Output the (X, Y) coordinate of the center of the cell containing the given text.  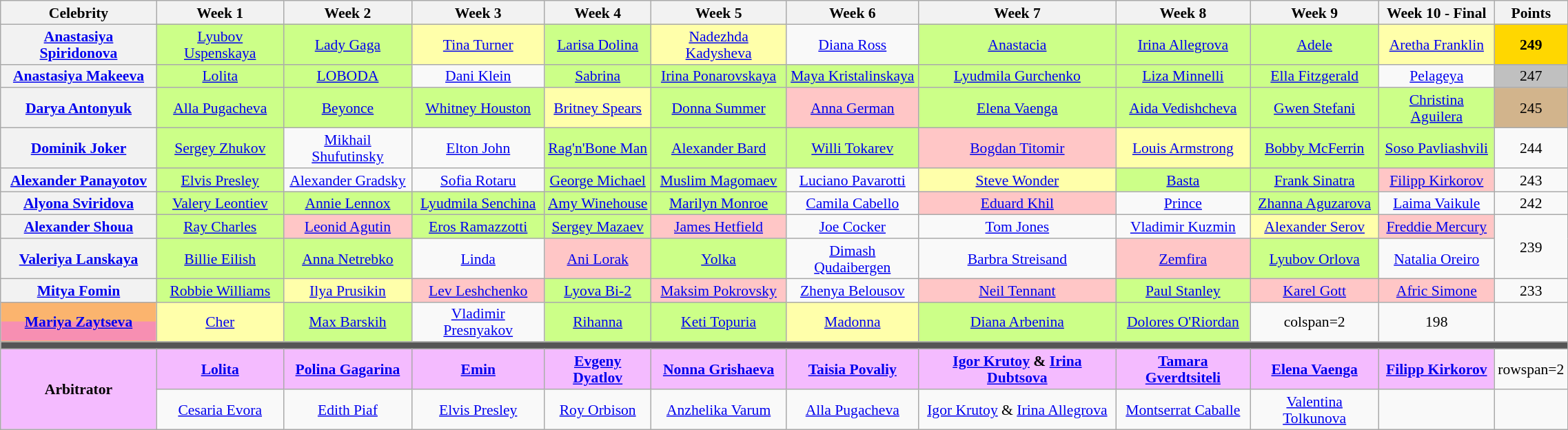
Week 4 (598, 12)
Liza Minnelli (1183, 76)
Billie Eilish (220, 258)
Max Barskih (347, 322)
Camila Cabello (853, 203)
Week 10 - Final (1436, 12)
Week 5 (719, 12)
Mitya Fomin (79, 290)
Alyona Sviridova (79, 203)
Neil Tennant (1017, 290)
Alexander Bard (719, 148)
Ray Charles (220, 227)
Taisia Povaliy (853, 369)
Montserrat Caballe (1183, 409)
Gwen Stefani (1315, 108)
Week 9 (1315, 12)
LOBODA (347, 76)
Annie Lennox (347, 203)
Igor Krutoy & Irina Allegrova (1017, 409)
Keti Topuria (719, 322)
Emin (478, 369)
George Michael (598, 180)
Dani Klein (478, 76)
Ani Lorak (598, 258)
Marilyn Monroe (719, 203)
243 (1531, 180)
Whitney Houston (478, 108)
Rihanna (598, 322)
Yolka (719, 258)
Week 1 (220, 12)
Week 7 (1017, 12)
Anastacia (1017, 44)
233 (1531, 290)
249 (1531, 44)
Anastasiya Spiridonova (79, 44)
Ilya Prusikin (347, 290)
Nonna Grishaeva (719, 369)
Robbie Williams (220, 290)
Beyonce (347, 108)
Tom Jones (1017, 227)
Amy Winehouse (598, 203)
Lev Leshchenko (478, 290)
Week 2 (347, 12)
Eros Ramazzotti (478, 227)
Nadezhda Kadysheva (719, 44)
Lady Gaga (347, 44)
Sabrina (598, 76)
Sergey Zhukov (220, 148)
247 (1531, 76)
Pelageya (1436, 76)
Bogdan Titomir (1017, 148)
Basta (1183, 180)
Larisa Dolina (598, 44)
Cesaria Evora (220, 409)
Aretha Franklin (1436, 44)
Points (1531, 12)
Polina Gagarina (347, 369)
Darya Antonyuk (79, 108)
Steve Wonder (1017, 180)
colspan=2 (1315, 322)
Paul Stanley (1183, 290)
Maksim Pokrovsky (719, 290)
Zemfira (1183, 258)
Maya Kristalinskaya (853, 76)
Aida Vedishcheva (1183, 108)
Soso Pavliashvili (1436, 148)
Alexander Gradsky (347, 180)
Freddie Mercury (1436, 227)
Dimash Qudaibergen (853, 258)
Eduard Khil (1017, 203)
Britney Spears (598, 108)
Week 3 (478, 12)
Lyudmila Gurchenko (1017, 76)
Lyubov Orlova (1315, 258)
Week 8 (1183, 12)
Rag'n'Bone Man (598, 148)
Week 6 (853, 12)
245 (1531, 108)
Celebrity (79, 12)
Sergey Mazaev (598, 227)
James Hetfield (719, 227)
Valentina Tolkunova (1315, 409)
Karel Gott (1315, 290)
Valeriya Lanskaya (79, 258)
Christina Aguilera (1436, 108)
Anna German (853, 108)
242 (1531, 203)
Prince (1183, 203)
Lyubov Uspenskaya (220, 44)
Ella Fitzgerald (1315, 76)
Bobby McFerrin (1315, 148)
Donna Summer (719, 108)
Alexander Serov (1315, 227)
Zhenya Belousov (853, 290)
Arbitrator (79, 389)
Evgeny Dyatlov (598, 369)
Barbra Streisand (1017, 258)
Linda (478, 258)
239 (1531, 247)
Tamara Gverdtsiteli (1183, 369)
Valery Leontiev (220, 203)
Luciano Pavarotti (853, 180)
Irina Allegrova (1183, 44)
Alexander Panayotov (79, 180)
Adele (1315, 44)
Alexander Shoua (79, 227)
Natalia Oreiro (1436, 258)
Lyudmila Senchina (478, 203)
Frank Sinatra (1315, 180)
Mariya Zaytseva (79, 322)
198 (1436, 322)
Muslim Magomaev (719, 180)
Anzhelika Varum (719, 409)
Dominik Joker (79, 148)
Zhanna Aguzarova (1315, 203)
Madonna (853, 322)
Tina Turner (478, 44)
Joe Cocker (853, 227)
Leonid Agutin (347, 227)
Willi Tokarev (853, 148)
Vladimir Presnyakov (478, 322)
Diana Arbenina (1017, 322)
Dolores O'Riordan (1183, 322)
244 (1531, 148)
Diana Ross (853, 44)
Louis Armstrong (1183, 148)
Mikhail Shufutinsky (347, 148)
Anna Netrebko (347, 258)
Elton John (478, 148)
Sofia Rotaru (478, 180)
Edith Piaf (347, 409)
Vladimir Kuzmin (1183, 227)
Irina Ponarovskaya (719, 76)
Laima Vaikule (1436, 203)
Igor Krutoy & Irina Dubtsova (1017, 369)
Cher (220, 322)
Afric Simone (1436, 290)
Anastasiya Makeeva (79, 76)
rowspan=2 (1531, 369)
Roy Orbison (598, 409)
Lyova Bi-2 (598, 290)
